Find where the given text appears and provide that cell's center as (X, Y) coordinate. 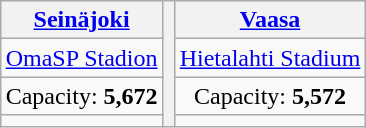
Capacity: 5,572 (270, 96)
Vaasa (270, 20)
Capacity: 5,672 (82, 96)
Hietalahti Stadium (270, 58)
OmaSP Stadion (82, 58)
Seinäjoki (82, 20)
